Find where the given text appears and provide that cell's center as (X, Y) coordinate. 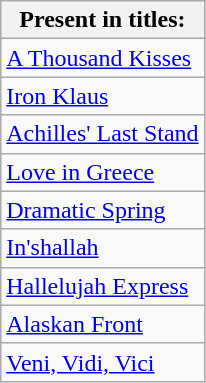
Veni, Vidi, Vici (102, 362)
A Thousand Kisses (102, 58)
Iron Klaus (102, 96)
Hallelujah Express (102, 286)
Present in titles: (102, 20)
In'shallah (102, 248)
Dramatic Spring (102, 210)
Achilles' Last Stand (102, 134)
Alaskan Front (102, 324)
Love in Greece (102, 172)
